Extract the (X, Y) coordinate from the center of the cell holding the provided text.  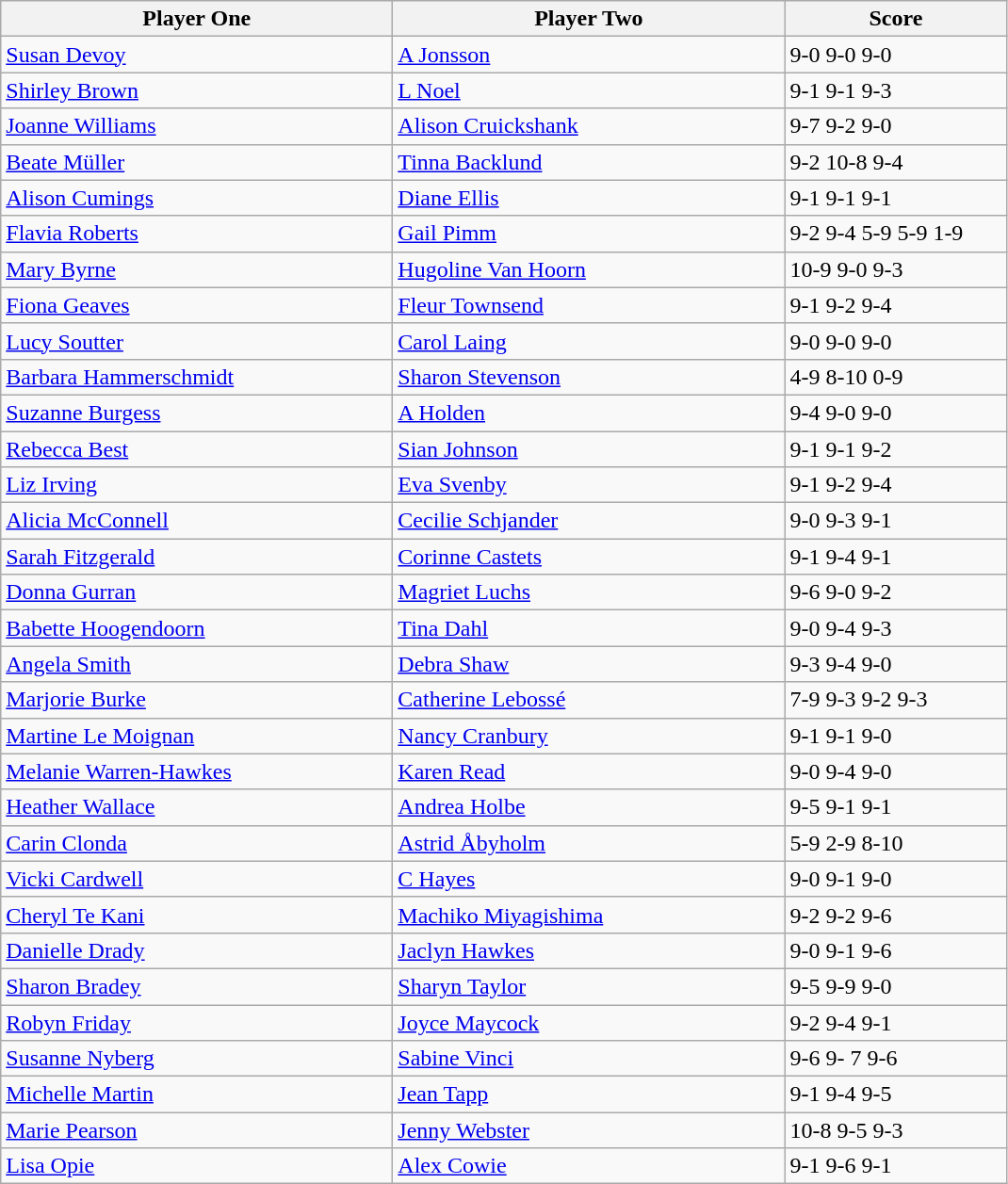
Debra Shaw (589, 664)
9-2 10-8 9-4 (896, 162)
Alex Cowie (589, 1166)
9-5 9-9 9-0 (896, 986)
9-1 9-4 9-1 (896, 557)
9-2 9-4 9-1 (896, 1022)
Gail Pimm (589, 234)
A Jonsson (589, 55)
Astrid Åbyholm (589, 843)
10-9 9-0 9-3 (896, 269)
Shirley Brown (197, 90)
Lucy Soutter (197, 341)
9-7 9-2 9-0 (896, 126)
C Hayes (589, 879)
Lisa Opie (197, 1166)
Joanne Williams (197, 126)
4-9 8-10 0-9 (896, 377)
5-9 2-9 8-10 (896, 843)
Carol Laing (589, 341)
Alicia McConnell (197, 521)
Player One (197, 19)
L Noel (589, 90)
9-0 9-3 9-1 (896, 521)
Sharyn Taylor (589, 986)
Nancy Cranbury (589, 736)
9-0 9-4 9-0 (896, 771)
A Holden (589, 413)
9-0 9-4 9-3 (896, 628)
Sharon Stevenson (589, 377)
Beate Müller (197, 162)
Marjorie Burke (197, 700)
Jenny Webster (589, 1130)
Liz Irving (197, 485)
Cheryl Te Kani (197, 915)
9-6 9-0 9-2 (896, 592)
Joyce Maycock (589, 1022)
Karen Read (589, 771)
9-2 9-4 5-9 5-9 1-9 (896, 234)
Cecilie Schjander (589, 521)
Sabine Vinci (589, 1059)
Alison Cruickshank (589, 126)
Mary Byrne (197, 269)
Melanie Warren-Hawkes (197, 771)
Carin Clonda (197, 843)
9-1 9-1 9-1 (896, 198)
Michelle Martin (197, 1095)
9-5 9-1 9-1 (896, 807)
Sharon Bradey (197, 986)
Suzanne Burgess (197, 413)
Fleur Townsend (589, 305)
9-2 9-2 9-6 (896, 915)
Jean Tapp (589, 1095)
9-4 9-0 9-0 (896, 413)
9-1 9-1 9-0 (896, 736)
Alison Cumings (197, 198)
Score (896, 19)
Vicki Cardwell (197, 879)
Robyn Friday (197, 1022)
9-1 9-1 9-3 (896, 90)
Angela Smith (197, 664)
Catherine Lebossé (589, 700)
9-1 9-4 9-5 (896, 1095)
9-0 9-1 9-0 (896, 879)
Eva Svenby (589, 485)
10-8 9-5 9-3 (896, 1130)
Tina Dahl (589, 628)
7-9 9-3 9-2 9-3 (896, 700)
Marie Pearson (197, 1130)
Susan Devoy (197, 55)
Corinne Castets (589, 557)
Player Two (589, 19)
Susanne Nyberg (197, 1059)
Fiona Geaves (197, 305)
Martine Le Moignan (197, 736)
Rebecca Best (197, 449)
Sarah Fitzgerald (197, 557)
Heather Wallace (197, 807)
Andrea Holbe (589, 807)
9-1 9-1 9-2 (896, 449)
Hugoline Van Hoorn (589, 269)
Magriet Luchs (589, 592)
Diane Ellis (589, 198)
9-0 9-1 9-6 (896, 950)
Tinna Backlund (589, 162)
Flavia Roberts (197, 234)
9-3 9-4 9-0 (896, 664)
9-1 9-6 9-1 (896, 1166)
Sian Johnson (589, 449)
Danielle Drady (197, 950)
9-6 9- 7 9-6 (896, 1059)
Machiko Miyagishima (589, 915)
Jaclyn Hawkes (589, 950)
Donna Gurran (197, 592)
Barbara Hammerschmidt (197, 377)
Babette Hoogendoorn (197, 628)
